Output the (x, y) coordinate of the center of the cell containing the given text.  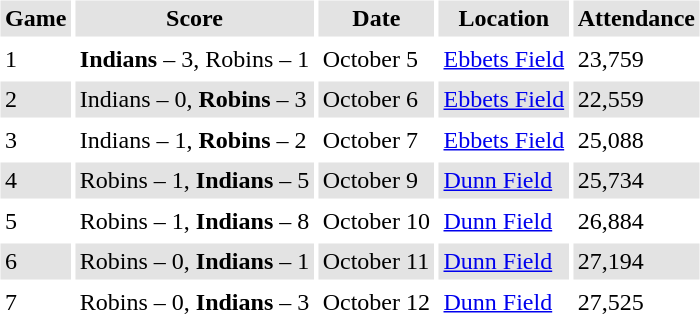
22,559 (636, 100)
October 5 (376, 59)
25,088 (636, 140)
Attendance (636, 18)
25,734 (636, 180)
26,884 (636, 221)
1 (35, 59)
Robins – 0, Indians – 1 (194, 262)
October 9 (376, 180)
23,759 (636, 59)
3 (35, 140)
October 7 (376, 140)
Robins – 1, Indians – 8 (194, 221)
October 6 (376, 100)
Indians – 1, Robins – 2 (194, 140)
October 11 (376, 262)
27,194 (636, 262)
Score (194, 18)
Indians – 0, Robins – 3 (194, 100)
Robins – 1, Indians – 5 (194, 180)
5 (35, 221)
6 (35, 262)
Indians – 3, Robins – 1 (194, 59)
4 (35, 180)
Date (376, 18)
Location (504, 18)
October 10 (376, 221)
Game (35, 18)
2 (35, 100)
